Return [x, y] of the center of cell containing provided text 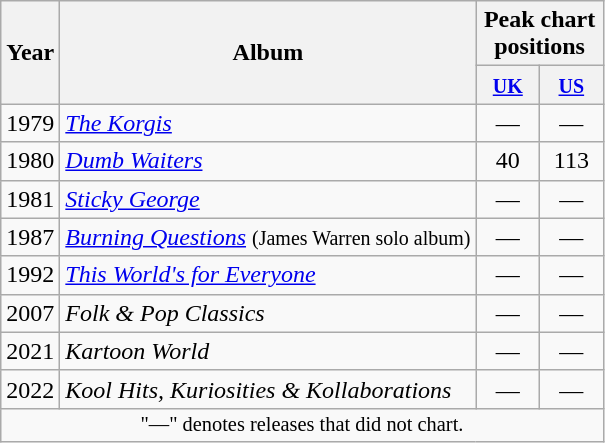
Burning Questions (James Warren solo album) [268, 237]
This World's for Everyone [268, 275]
2007 [30, 313]
2021 [30, 351]
40 [508, 161]
1992 [30, 275]
1979 [30, 123]
Peak chart positions [540, 34]
2022 [30, 389]
113 [572, 161]
Album [268, 52]
"—" denotes releases that did not chart. [302, 425]
Sticky George [268, 199]
Kool Hits, Kuriosities & Kollaborations [268, 389]
Kartoon World [268, 351]
Dumb Waiters [268, 161]
1981 [30, 199]
UK [508, 85]
Year [30, 52]
1987 [30, 237]
US [572, 85]
Folk & Pop Classics [268, 313]
1980 [30, 161]
The Korgis [268, 123]
